Detect which cell encompasses the target text, then output its (x, y) center coordinate. 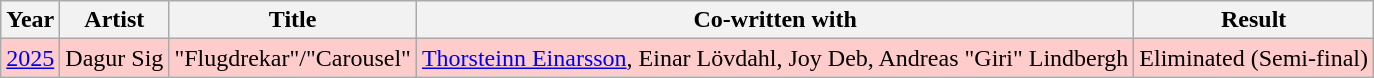
Result (1254, 20)
Thorsteinn Einarsson, Einar Lövdahl, Joy Deb, Andreas "Giri" Lindbergh (774, 58)
Eliminated (Semi-final) (1254, 58)
Dagur Sig (114, 58)
Title (293, 20)
Co-written with (774, 20)
"Flugdrekar"/"Carousel" (293, 58)
Year (30, 20)
2025 (30, 58)
Artist (114, 20)
